Identify which cell holds the provided text, then report its (x, y) central coordinate. 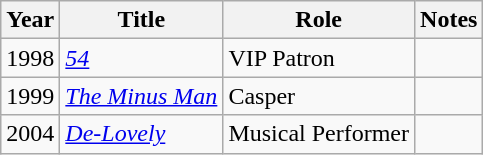
1998 (30, 58)
54 (142, 58)
1999 (30, 96)
Role (319, 20)
The Minus Man (142, 96)
Notes (449, 20)
Title (142, 20)
De-Lovely (142, 134)
Year (30, 20)
VIP Patron (319, 58)
Musical Performer (319, 134)
2004 (30, 134)
Casper (319, 96)
